Identify which cell holds the provided text, then report its [X, Y] central coordinate. 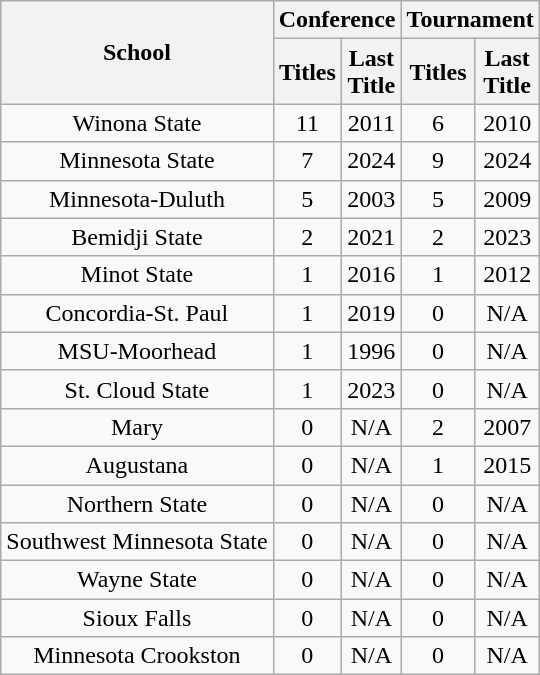
2019 [372, 313]
Minnesota Crookston [137, 656]
St. Cloud State [137, 389]
Conference [337, 20]
Concordia-St. Paul [137, 313]
Mary [137, 427]
MSU-Moorhead [137, 351]
Minnesota-Duluth [137, 199]
Wayne State [137, 580]
Minot State [137, 275]
2003 [372, 199]
Northern State [137, 503]
2011 [372, 123]
2007 [507, 427]
School [137, 52]
7 [307, 161]
2012 [507, 275]
Bemidji State [137, 237]
Winona State [137, 123]
11 [307, 123]
Tournament [470, 20]
Augustana [137, 465]
Minnesota State [137, 161]
9 [438, 161]
2016 [372, 275]
Sioux Falls [137, 618]
2010 [507, 123]
1996 [372, 351]
2021 [372, 237]
6 [438, 123]
2009 [507, 199]
Southwest Minnesota State [137, 542]
2015 [507, 465]
